Return the (X, Y) coordinate for the center point of the cell that contains the specified text.  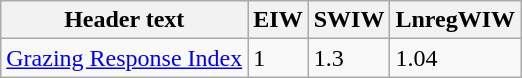
SWIW (349, 20)
1 (278, 58)
1.04 (456, 58)
EIW (278, 20)
Grazing Response Index (124, 58)
1.3 (349, 58)
Header text (124, 20)
LnregWIW (456, 20)
